Scan for the cell matching the given text and deliver its [X, Y] coordinate at center. 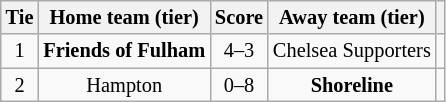
Shoreline [352, 85]
Hampton [124, 85]
2 [20, 85]
Chelsea Supporters [352, 51]
4–3 [239, 51]
1 [20, 51]
Home team (tier) [124, 17]
0–8 [239, 85]
Away team (tier) [352, 17]
Score [239, 17]
Friends of Fulham [124, 51]
Tie [20, 17]
